Identify which cell holds the provided text, then report its (x, y) central coordinate. 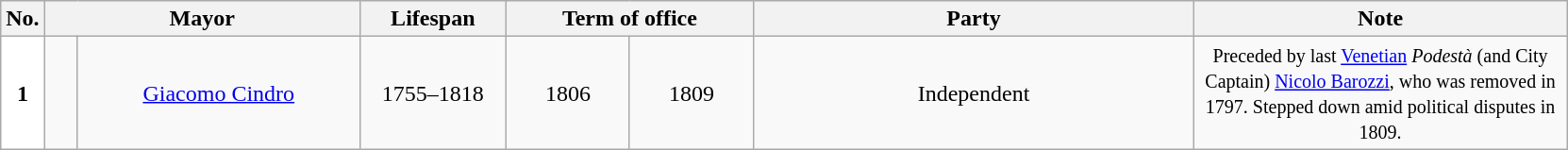
Term of office (629, 19)
Party (974, 19)
Mayor (202, 19)
Giacomo Cindro (219, 92)
Note (1381, 19)
No. (23, 19)
1755–1818 (432, 92)
1806 (568, 92)
Independent (974, 92)
1809 (691, 92)
Preceded by last Venetian Podestà (and City Captain) Nicolo Barozzi, who was removed in 1797. Stepped down amid political disputes in 1809. (1381, 92)
1 (23, 92)
Lifespan (432, 19)
